Locate the cell with the specified text and output its (X, Y) center coordinate. 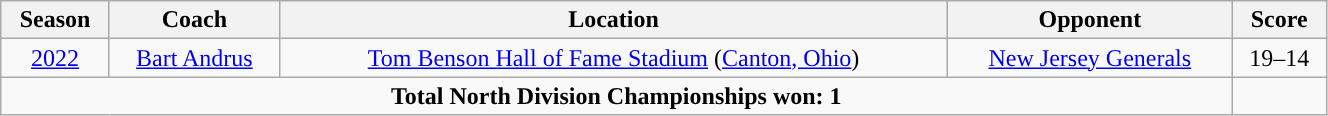
Location (613, 20)
Total North Division Championships won: 1 (616, 96)
Season (56, 20)
Tom Benson Hall of Fame Stadium (Canton, Ohio) (613, 58)
19–14 (1280, 58)
Bart Andrus (194, 58)
New Jersey Generals (1090, 58)
Coach (194, 20)
2022 (56, 58)
Score (1280, 20)
Opponent (1090, 20)
